From the cell containing the given text, extract its center point as (X, Y) coordinate. 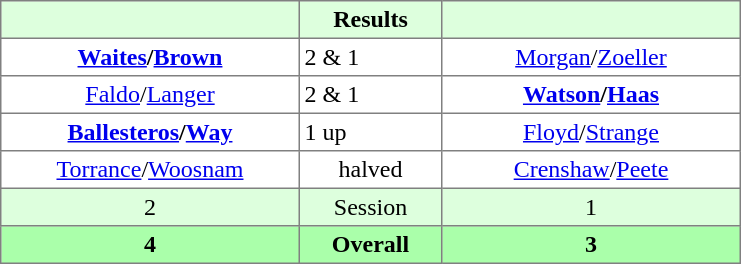
Watson/Haas (591, 95)
Session (370, 207)
1 (591, 207)
Waites/Brown (150, 57)
Overall (370, 245)
3 (591, 245)
halved (370, 170)
Floyd/Strange (591, 132)
2 (150, 207)
Faldo/Langer (150, 95)
Results (370, 20)
4 (150, 245)
Torrance/Woosnam (150, 170)
Morgan/Zoeller (591, 57)
Ballesteros/Way (150, 132)
Crenshaw/Peete (591, 170)
1 up (370, 132)
